From the cell containing the given text, extract its center point as (x, y) coordinate. 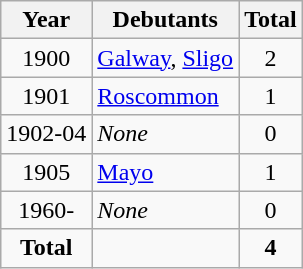
Mayo (166, 172)
Debutants (166, 20)
1901 (46, 96)
1900 (46, 58)
1905 (46, 172)
Galway, Sligo (166, 58)
1902-04 (46, 134)
4 (271, 248)
Roscommon (166, 96)
2 (271, 58)
Year (46, 20)
1960- (46, 210)
